Capture the cell that displays the provided text and extract its (x, y) central coordinate. 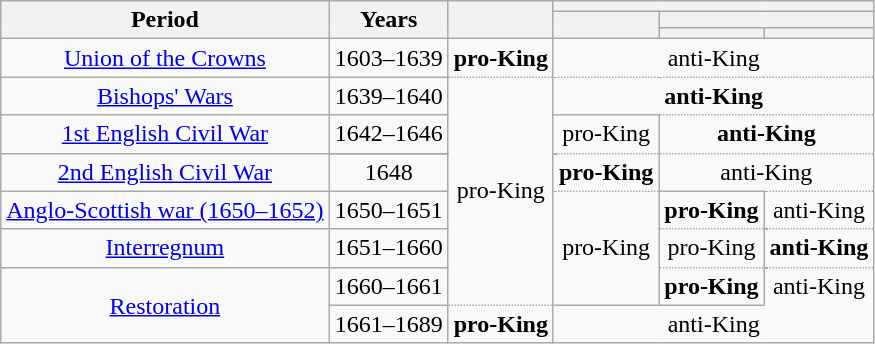
Period (165, 20)
1642–1646 (388, 134)
Years (388, 20)
Anglo-Scottish war (1650–1652) (165, 210)
1650–1651 (388, 210)
1639–1640 (388, 96)
1603–1639 (388, 58)
Bishops' Wars (165, 96)
Union of the Crowns (165, 58)
1661–1689 (388, 324)
1st English Civil War (165, 134)
1660–1661 (388, 286)
Restoration (165, 305)
2nd English Civil War (165, 172)
1651–1660 (388, 248)
1648 (388, 172)
Interregnum (165, 248)
